Capture the cell that displays the provided text and extract its [x, y] central coordinate. 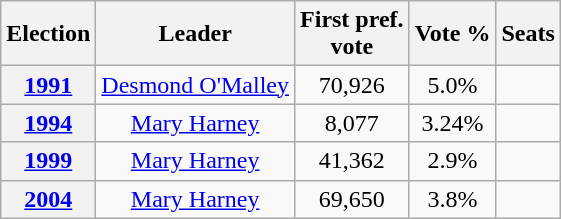
Election [48, 34]
41,362 [352, 161]
70,926 [352, 85]
Vote % [452, 34]
Desmond O'Malley [196, 85]
3.24% [452, 123]
First pref. vote [352, 34]
2.9% [452, 161]
1994 [48, 123]
2004 [48, 199]
3.8% [452, 199]
1999 [48, 161]
69,650 [352, 199]
8,077 [352, 123]
1991 [48, 85]
Leader [196, 34]
5.0% [452, 85]
Seats [528, 34]
